Capture the cell that displays the provided text and extract its [X, Y] central coordinate. 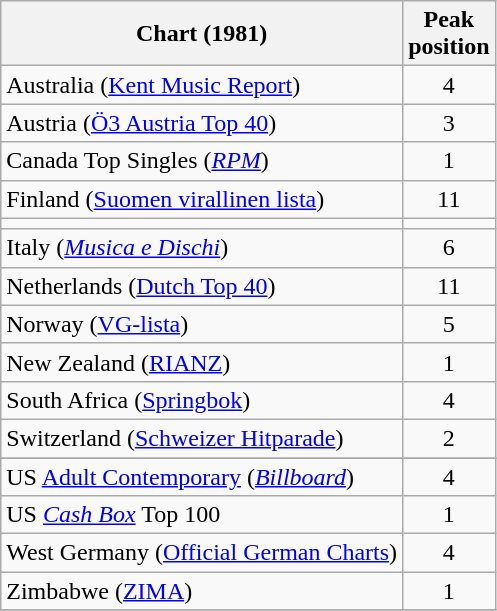
Canada Top Singles (RPM) [202, 161]
Finland (Suomen virallinen lista) [202, 199]
US Cash Box Top 100 [202, 515]
Chart (1981) [202, 34]
US Adult Contemporary (Billboard) [202, 477]
Norway (VG-lista) [202, 324]
3 [449, 123]
Peakposition [449, 34]
Australia (Kent Music Report) [202, 85]
Italy (Musica e Dischi) [202, 248]
2 [449, 438]
Austria (Ö3 Austria Top 40) [202, 123]
Zimbabwe (ZIMA) [202, 591]
West Germany (Official German Charts) [202, 553]
Switzerland (Schweizer Hitparade) [202, 438]
5 [449, 324]
6 [449, 248]
Netherlands (Dutch Top 40) [202, 286]
New Zealand (RIANZ) [202, 362]
South Africa (Springbok) [202, 400]
